From the cell containing the given text, extract its center point as [x, y] coordinate. 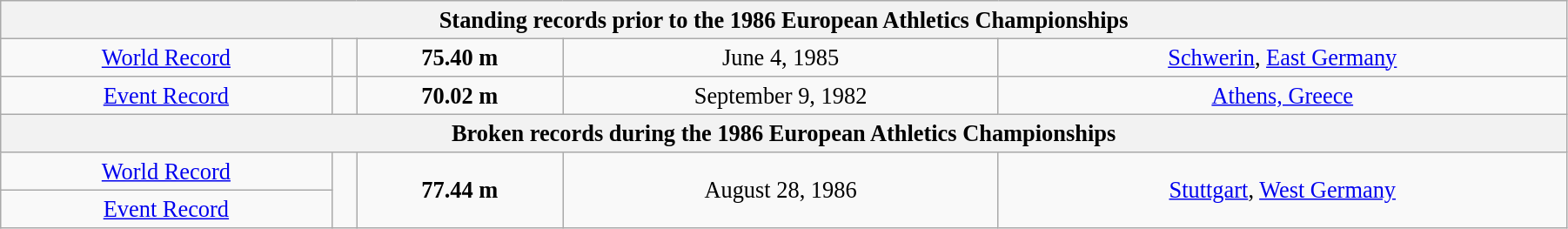
Schwerin, East Germany [1283, 57]
June 4, 1985 [781, 57]
Athens, Greece [1283, 95]
Broken records during the 1986 European Athletics Championships [784, 133]
75.40 m [459, 57]
70.02 m [459, 95]
September 9, 1982 [781, 95]
Stuttgart, West Germany [1283, 190]
August 28, 1986 [781, 190]
Standing records prior to the 1986 European Athletics Championships [784, 19]
77.44 m [459, 190]
